Search for the cell housing the specified text and yield its [x, y] center coordinate. 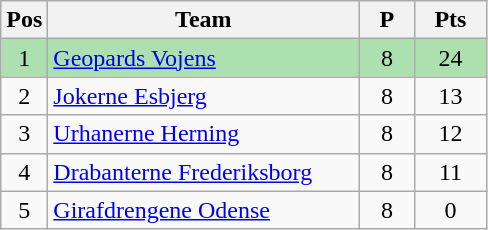
Girafdrengene Odense [204, 210]
2 [24, 96]
0 [450, 210]
Geopards Vojens [204, 58]
3 [24, 134]
1 [24, 58]
13 [450, 96]
Team [204, 20]
4 [24, 172]
Pos [24, 20]
Pts [450, 20]
11 [450, 172]
5 [24, 210]
12 [450, 134]
24 [450, 58]
Jokerne Esbjerg [204, 96]
Drabanterne Frederiksborg [204, 172]
P [387, 20]
Urhanerne Herning [204, 134]
